Determine the (X, Y) coordinate at the center of the cell enclosing the given text.  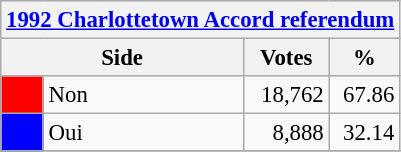
18,762 (286, 95)
32.14 (364, 133)
Side (122, 58)
Non (143, 95)
Oui (143, 133)
Votes (286, 58)
% (364, 58)
67.86 (364, 95)
8,888 (286, 133)
1992 Charlottetown Accord referendum (200, 20)
